Find where the given text appears and provide that cell's center as (X, Y) coordinate. 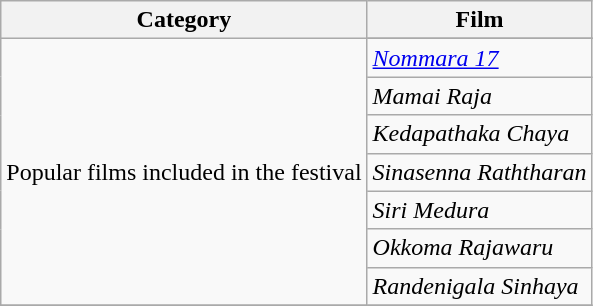
Nommara 17 (480, 58)
Sinasenna Raththaran (480, 172)
Category (184, 20)
Okkoma Rajawaru (480, 248)
Randenigala Sinhaya (480, 286)
Kedapathaka Chaya (480, 134)
Film (480, 20)
Popular films included in the festival (184, 172)
Mamai Raja (480, 96)
Siri Medura (480, 210)
